Pinpoint the cell where the given text exists, returning its [x, y] midpoint coordinate. 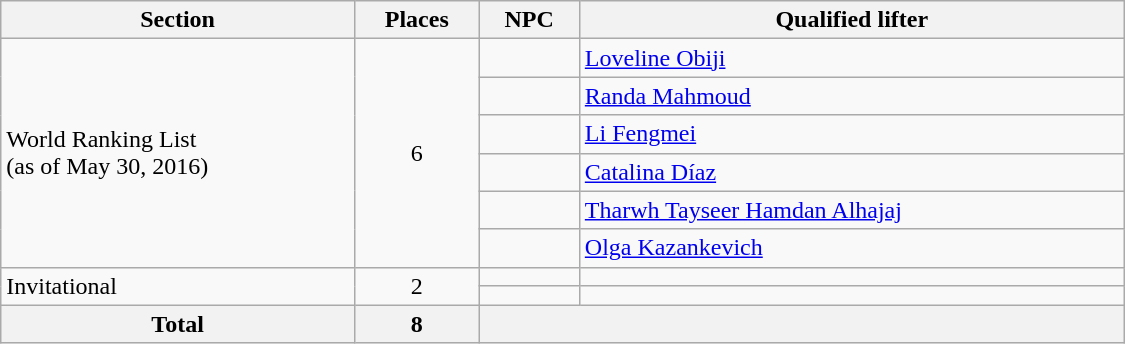
6 [416, 153]
Section [178, 20]
Qualified lifter [852, 20]
2 [416, 286]
Olga Kazankevich [852, 248]
World Ranking List(as of May 30, 2016) [178, 153]
Catalina Díaz [852, 172]
Loveline Obiji [852, 58]
Places [416, 20]
Tharwh Tayseer Hamdan Alhajaj [852, 210]
NPC [529, 20]
Li Fengmei [852, 134]
8 [416, 324]
Total [178, 324]
Invitational [178, 286]
Randa Mahmoud [852, 96]
